Scan for the cell matching the given text and deliver its [X, Y] coordinate at center. 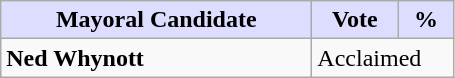
Mayoral Candidate [156, 20]
Vote [355, 20]
% [426, 20]
Acclaimed [383, 58]
Ned Whynott [156, 58]
